Identify which cell holds the provided text, then report its [x, y] central coordinate. 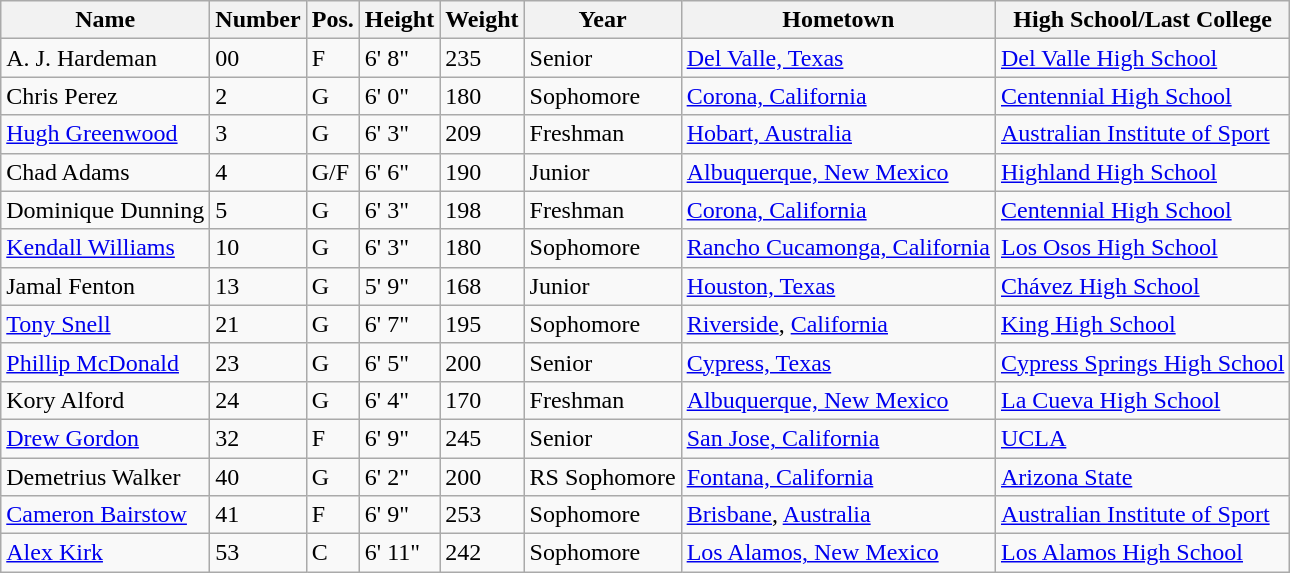
6' 7" [399, 324]
La Cueva High School [1142, 400]
4 [258, 172]
40 [258, 477]
190 [482, 172]
Kory Alford [106, 400]
6' 8" [399, 58]
Hugh Greenwood [106, 134]
41 [258, 515]
168 [482, 286]
24 [258, 400]
Riverside, California [838, 324]
Highland High School [1142, 172]
Weight [482, 20]
Fontana, California [838, 477]
Phillip McDonald [106, 362]
Cameron Bairstow [106, 515]
G/F [332, 172]
Arizona State [1142, 477]
21 [258, 324]
6' 2" [399, 477]
Cypress, Texas [838, 362]
Del Valle High School [1142, 58]
Chad Adams [106, 172]
Drew Gordon [106, 438]
253 [482, 515]
Los Osos High School [1142, 248]
5 [258, 210]
A. J. Hardeman [106, 58]
Brisbane, Australia [838, 515]
53 [258, 553]
Chávez High School [1142, 286]
Houston, Texas [838, 286]
Jamal Fenton [106, 286]
Hometown [838, 20]
Alex Kirk [106, 553]
Cypress Springs High School [1142, 362]
3 [258, 134]
Pos. [332, 20]
32 [258, 438]
Los Alamos, New Mexico [838, 553]
Dominique Dunning [106, 210]
242 [482, 553]
198 [482, 210]
Chris Perez [106, 96]
170 [482, 400]
6' 0" [399, 96]
5' 9" [399, 286]
High School/Last College [1142, 20]
Year [602, 20]
RS Sophomore [602, 477]
King High School [1142, 324]
C [332, 553]
2 [258, 96]
Hobart, Australia [838, 134]
6' 6" [399, 172]
13 [258, 286]
Number [258, 20]
6' 11" [399, 553]
Name [106, 20]
6' 4" [399, 400]
209 [482, 134]
00 [258, 58]
10 [258, 248]
Tony Snell [106, 324]
23 [258, 362]
195 [482, 324]
Demetrius Walker [106, 477]
Rancho Cucamonga, California [838, 248]
Height [399, 20]
Kendall Williams [106, 248]
235 [482, 58]
6' 5" [399, 362]
Los Alamos High School [1142, 553]
UCLA [1142, 438]
San Jose, California [838, 438]
245 [482, 438]
Del Valle, Texas [838, 58]
